Find where the given text appears and provide that cell's center as [x, y] coordinate. 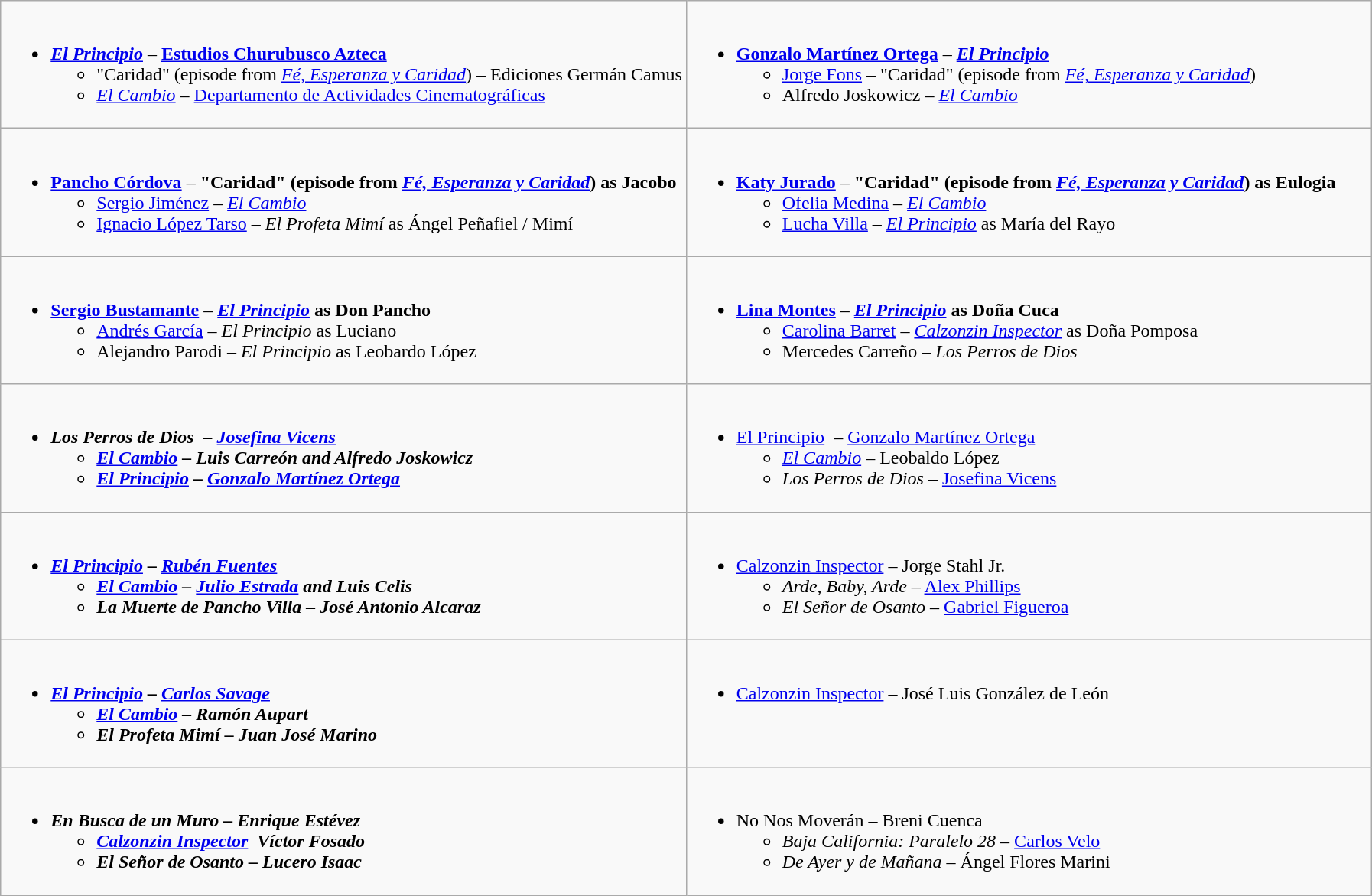
Calzonzin Inspector – Jorge Stahl Jr.Arde, Baby, Arde – Alex PhillipsEl Señor de Osanto – Gabriel Figueroa [1029, 575]
Lina Montes – El Principio as Doña CucaCarolina Barret – Calzonzin Inspector as Doña PomposaMercedes Carreño – Los Perros de Dios [1029, 320]
Gonzalo Martínez Ortega – El PrincipioJorge Fons – "Caridad" (episode from Fé, Esperanza y Caridad)Alfredo Joskowicz – El Cambio [1029, 64]
Katy Jurado – "Caridad" (episode from Fé, Esperanza y Caridad) as EulogiaOfelia Medina – El CambioLucha Villa – El Principio as María del Rayo [1029, 193]
En Busca de un Muro – Enrique EstévezCalzonzin Inspector Víctor FosadoEl Señor de Osanto – Lucero Isaac [344, 831]
Calzonzin Inspector – José Luis González de León [1029, 704]
Los Perros de Dios – Josefina VicensEl Cambio – Luis Carreón and Alfredo JoskowiczEl Principio – Gonzalo Martínez Ortega [344, 448]
Sergio Bustamante – El Principio as Don PanchoAndrés García – El Principio as LucianoAlejandro Parodi – El Principio as Leobardo López [344, 320]
El Principio – Gonzalo Martínez OrtegaEl Cambio – Leobaldo LópezLos Perros de Dios – Josefina Vicens [1029, 448]
El Principio – Rubén FuentesEl Cambio – Julio Estrada and Luis CelisLa Muerte de Pancho Villa – José Antonio Alcaraz [344, 575]
No Nos Moverán – Breni CuencaBaja California: Paralelo 28 – Carlos VeloDe Ayer y de Mañana – Ángel Flores Marini [1029, 831]
El Principio – Carlos SavageEl Cambio – Ramón AupartEl Profeta Mimí – Juan José Marino [344, 704]
